Provide the (X, Y) coordinate of the cell's center where the given text is located.  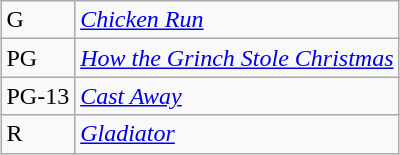
Gladiator (237, 134)
Chicken Run (237, 20)
How the Grinch Stole Christmas (237, 58)
G (38, 20)
R (38, 134)
PG (38, 58)
PG-13 (38, 96)
Cast Away (237, 96)
